Search for the cell housing the specified text and yield its (X, Y) center coordinate. 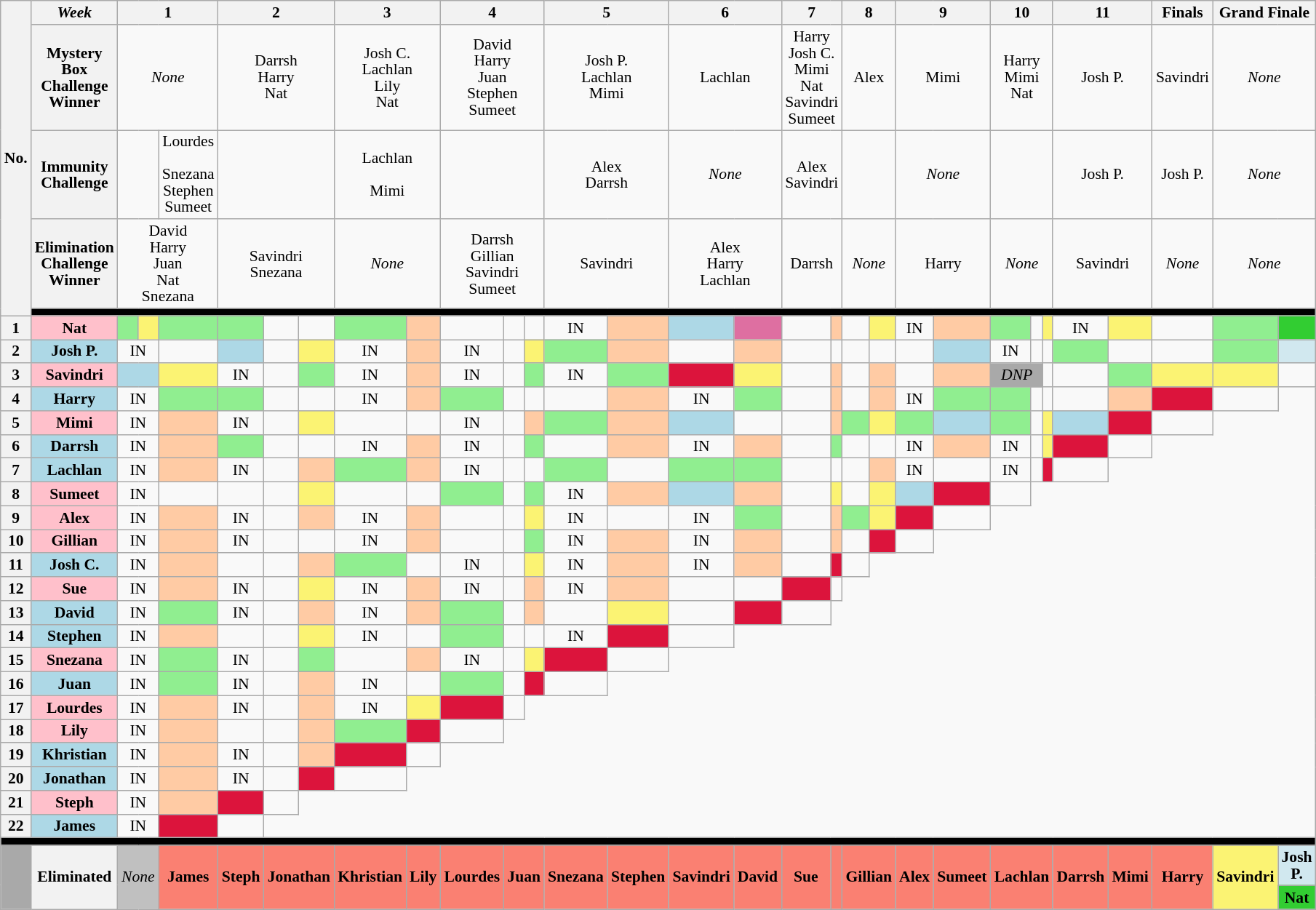
EliminationChallengeWinner (74, 265)
LachlanMimi (387, 175)
AlexHarryLachlan (725, 265)
ImmunityChallenge (74, 175)
Grand Finale (1264, 13)
14 (16, 636)
AlexSavindri (812, 175)
20 (16, 778)
22 (16, 826)
DarrshGillianSavindriSumeet (492, 265)
AlexDarrsh (607, 175)
21 (16, 803)
DNP (1017, 375)
18 (16, 732)
HarryMimiNat (1022, 77)
MysteryBoxChallengeWinner (74, 77)
16 (16, 684)
Josh P.LachlanMimi (607, 77)
Finals (1183, 13)
Week (74, 13)
Josh C.LachlanLilyNat (387, 77)
19 (16, 755)
DavidHarryJuanNatSnezana (168, 265)
LourdesSnezanaStephenSumeet (188, 175)
12 (16, 589)
Eliminated (74, 877)
DavidHarryJuanStephenSumeet (492, 77)
SavindriSnezana (276, 265)
15 (16, 660)
No. (16, 159)
DarrshHarryNat (276, 77)
17 (16, 707)
13 (16, 612)
HarryJosh C.MimiNatSavindriSumeet (812, 77)
Josh C. (74, 566)
